Output the (x, y) coordinate of the center of the cell containing the given text.  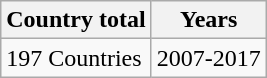
197 Countries (76, 58)
Years (208, 20)
Country total (76, 20)
2007-2017 (208, 58)
